Capture the cell that displays the provided text and extract its [X, Y] central coordinate. 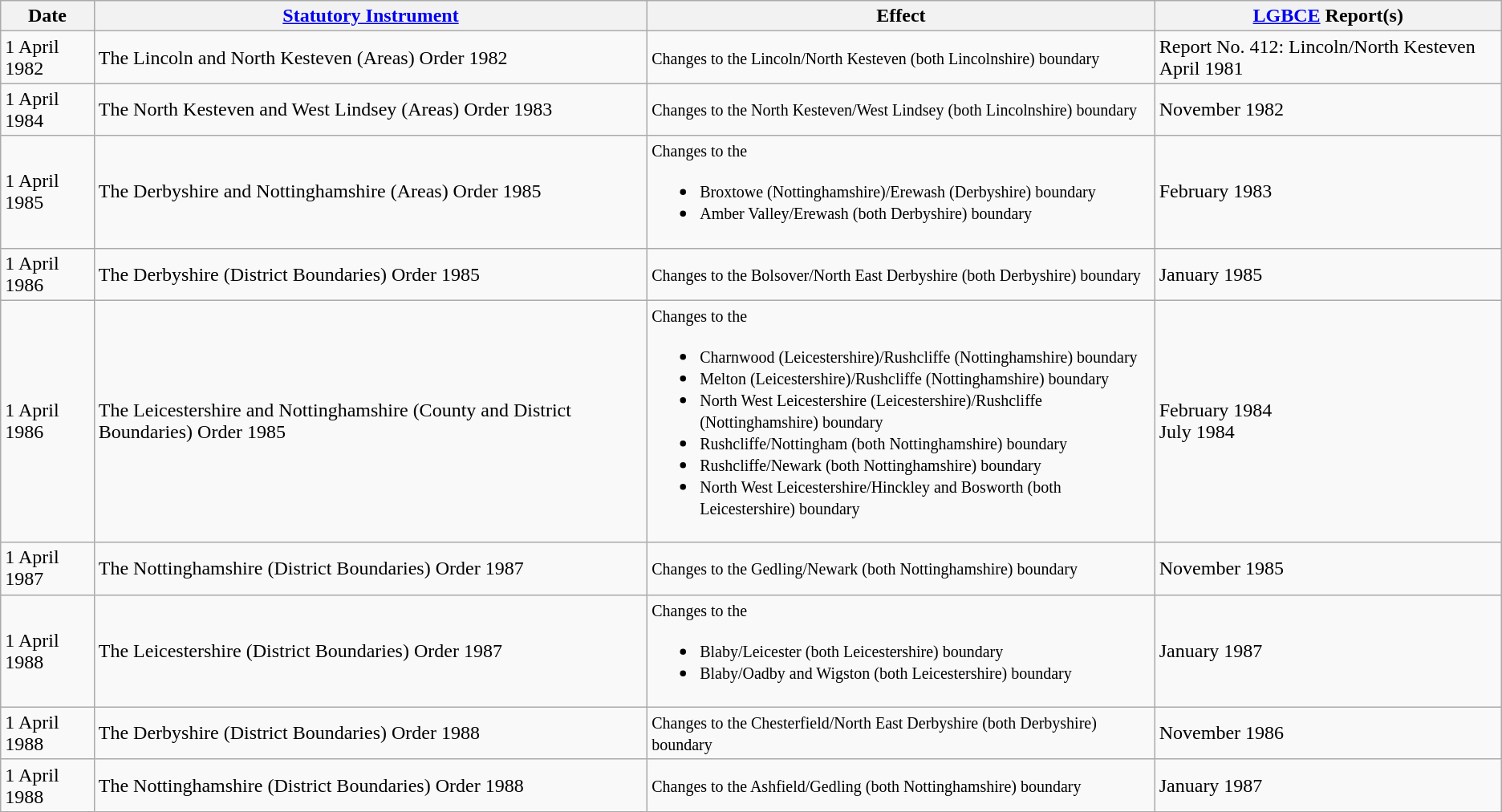
1 April 1982 [47, 58]
Effect [902, 16]
Changes to theBroxtowe (Nottinghamshire)/Erewash (Derbyshire) boundaryAmber Valley/Erewash (both Derbyshire) boundary [902, 192]
1 April 1985 [47, 192]
January 1985 [1328, 274]
The Nottinghamshire (District Boundaries) Order 1988 [371, 785]
The Derbyshire (District Boundaries) Order 1985 [371, 274]
Report No. 412: Lincoln/North Kesteven April 1981 [1328, 58]
1 April 1987 [47, 568]
February 1983 [1328, 192]
The Lincoln and North Kesteven (Areas) Order 1982 [371, 58]
Changes to the North Kesteven/West Lindsey (both Lincolnshire) boundary [902, 109]
The Leicestershire and Nottinghamshire (County and District Boundaries) Order 1985 [371, 421]
LGBCE Report(s) [1328, 16]
Changes to the Chesterfield/North East Derbyshire (both Derbyshire) boundary [902, 733]
Changes to the Ashfield/Gedling (both Nottinghamshire) boundary [902, 785]
Changes to theBlaby/Leicester (both Leicestershire) boundaryBlaby/Oadby and Wigston (both Leicestershire) boundary [902, 651]
November 1986 [1328, 733]
Date [47, 16]
November 1982 [1328, 109]
1 April 1984 [47, 109]
Statutory Instrument [371, 16]
Changes to the Lincoln/North Kesteven (both Lincolnshire) boundary [902, 58]
February 1984 July 1984 [1328, 421]
Changes to the Bolsover/North East Derbyshire (both Derbyshire) boundary [902, 274]
The Nottinghamshire (District Boundaries) Order 1987 [371, 568]
The Derbyshire (District Boundaries) Order 1988 [371, 733]
November 1985 [1328, 568]
Changes to the Gedling/Newark (both Nottinghamshire) boundary [902, 568]
The Derbyshire and Nottinghamshire (Areas) Order 1985 [371, 192]
The Leicestershire (District Boundaries) Order 1987 [371, 651]
The North Kesteven and West Lindsey (Areas) Order 1983 [371, 109]
